Determine the (x, y) coordinate at the center of the cell enclosing the given text.  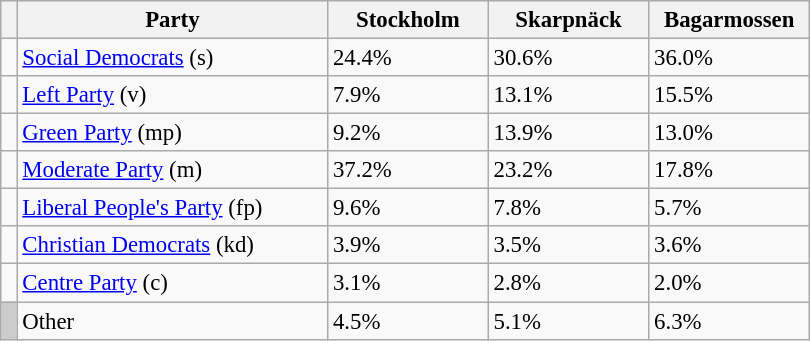
23.2% (568, 170)
5.7% (730, 208)
9.2% (408, 133)
30.6% (568, 58)
2.0% (730, 283)
3.5% (568, 245)
7.9% (408, 95)
Liberal People's Party (fp) (172, 208)
Centre Party (c) (172, 283)
9.6% (408, 208)
6.3% (730, 321)
Party (172, 20)
Green Party (mp) (172, 133)
17.8% (730, 170)
13.1% (568, 95)
3.1% (408, 283)
Left Party (v) (172, 95)
13.9% (568, 133)
Social Democrats (s) (172, 58)
37.2% (408, 170)
7.8% (568, 208)
13.0% (730, 133)
36.0% (730, 58)
3.6% (730, 245)
15.5% (730, 95)
Other (172, 321)
Moderate Party (m) (172, 170)
4.5% (408, 321)
2.8% (568, 283)
3.9% (408, 245)
24.4% (408, 58)
Skarpnäck (568, 20)
Bagarmossen (730, 20)
Stockholm (408, 20)
5.1% (568, 321)
Christian Democrats (kd) (172, 245)
